Detect which cell encompasses the target text, then output its [X, Y] center coordinate. 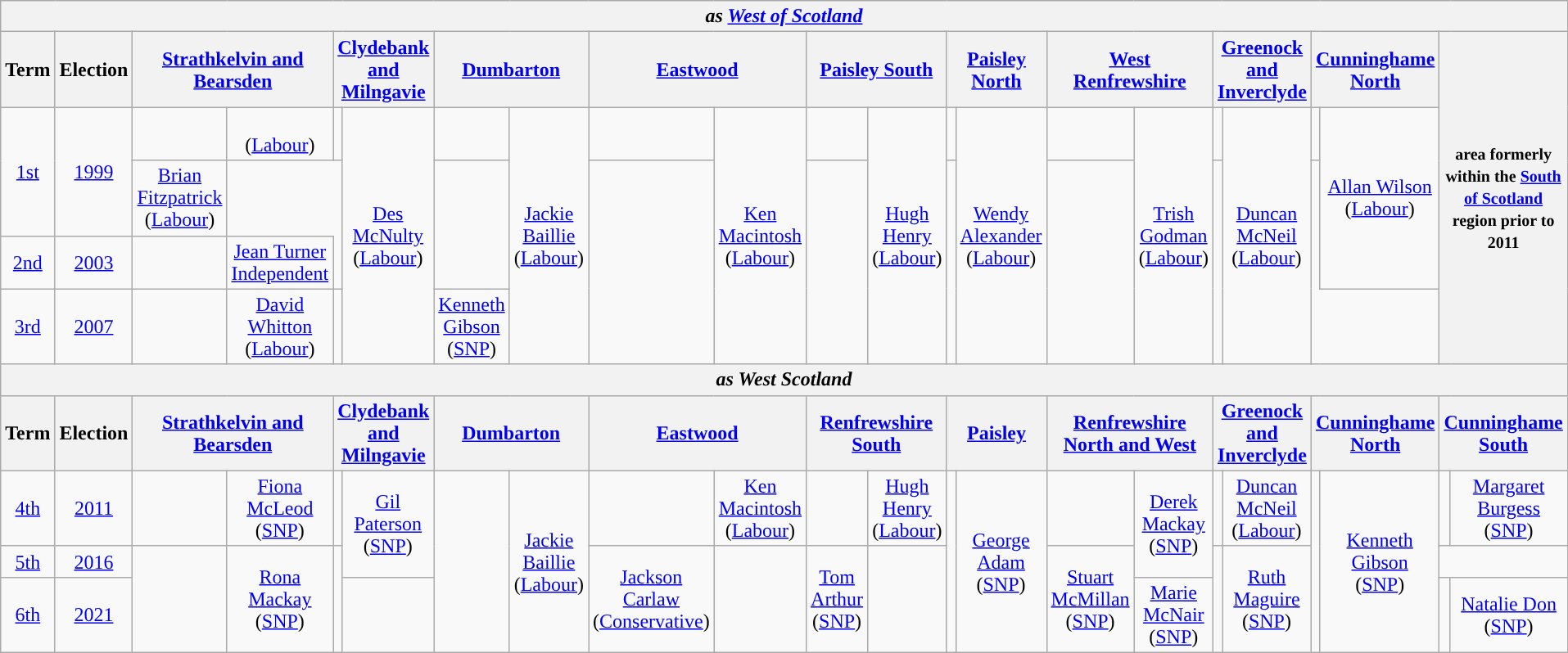
Trish Godman(Labour) [1173, 236]
Rona Mackay(SNP) [280, 599]
Fiona McLeod(SNP) [280, 508]
2011 [93, 508]
Natalie Don (SNP) [1508, 615]
2021 [93, 615]
4th [28, 508]
3rd [28, 326]
Brian Fitzpatrick(Labour) [180, 198]
as West Scotland [784, 380]
area formerly within the South of Scotland region prior to 2011 [1503, 198]
Paisley South [876, 70]
West Renfrewshire [1130, 70]
Stuart McMillan(SNP) [1091, 599]
Renfrewshire South [876, 433]
Ruth Maguire(SNP) [1268, 599]
6th [28, 615]
1999 [93, 172]
Paisley North [996, 70]
Jackson Carlaw(Conservative) [652, 599]
Derek Mackay(SNP) [1173, 524]
(Labour) [280, 134]
Renfrewshire North and West [1130, 433]
George Adam(SNP) [1001, 561]
2016 [93, 561]
David Whitton(Labour) [280, 326]
Allan Wilson(Labour) [1379, 198]
5th [28, 561]
Wendy Alexander(Labour) [1001, 236]
Margaret Burgess(SNP) [1508, 508]
2007 [93, 326]
1st [28, 172]
2003 [93, 262]
2nd [28, 262]
Marie McNair (SNP) [1173, 615]
Cunninghame South [1503, 433]
Jean TurnerIndependent [280, 262]
as West of Scotland [784, 16]
Gil Paterson(SNP) [388, 524]
Paisley [996, 433]
Des McNulty(Labour) [388, 236]
Tom Arthur(SNP) [837, 599]
